Detect which cell encompasses the target text, then output its [x, y] center coordinate. 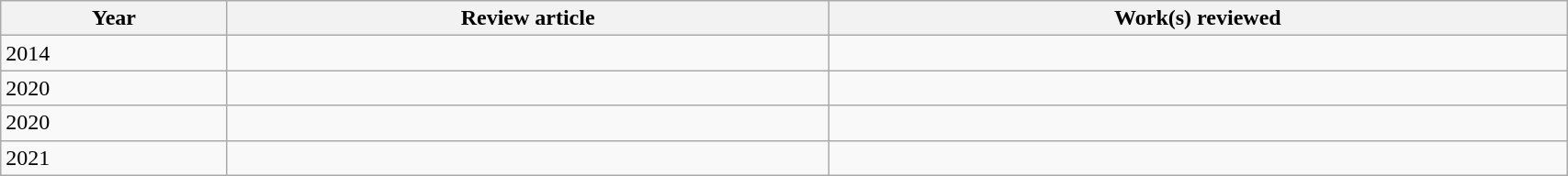
2014 [114, 53]
Work(s) reviewed [1198, 18]
Review article [527, 18]
Year [114, 18]
2021 [114, 158]
